Determine the (X, Y) coordinate at the center of the cell enclosing the given text.  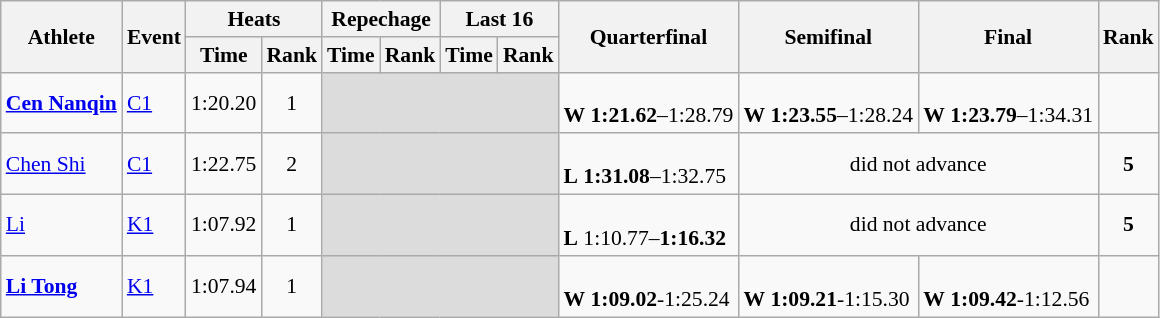
L 1:31.08–1:32.75 (648, 164)
W 1:23.79–1:34.31 (1008, 102)
Li Tong (62, 286)
Event (154, 36)
1:22.75 (224, 164)
W 1:09.42-1:12.56 (1008, 286)
W 1:09.02-1:25.24 (648, 286)
Chen Shi (62, 164)
1:20.20 (224, 102)
1:07.92 (224, 226)
Athlete (62, 36)
Last 16 (499, 19)
Final (1008, 36)
Li (62, 226)
Quarterfinal (648, 36)
Repechage (381, 19)
W 1:23.55–1:28.24 (828, 102)
Semifinal (828, 36)
Heats (254, 19)
Cen Nanqin (62, 102)
L 1:10.77–1:16.32 (648, 226)
2 (292, 164)
W 1:21.62–1:28.79 (648, 102)
1:07.94 (224, 286)
W 1:09.21-1:15.30 (828, 286)
